Return [x, y] of the center of cell containing provided text 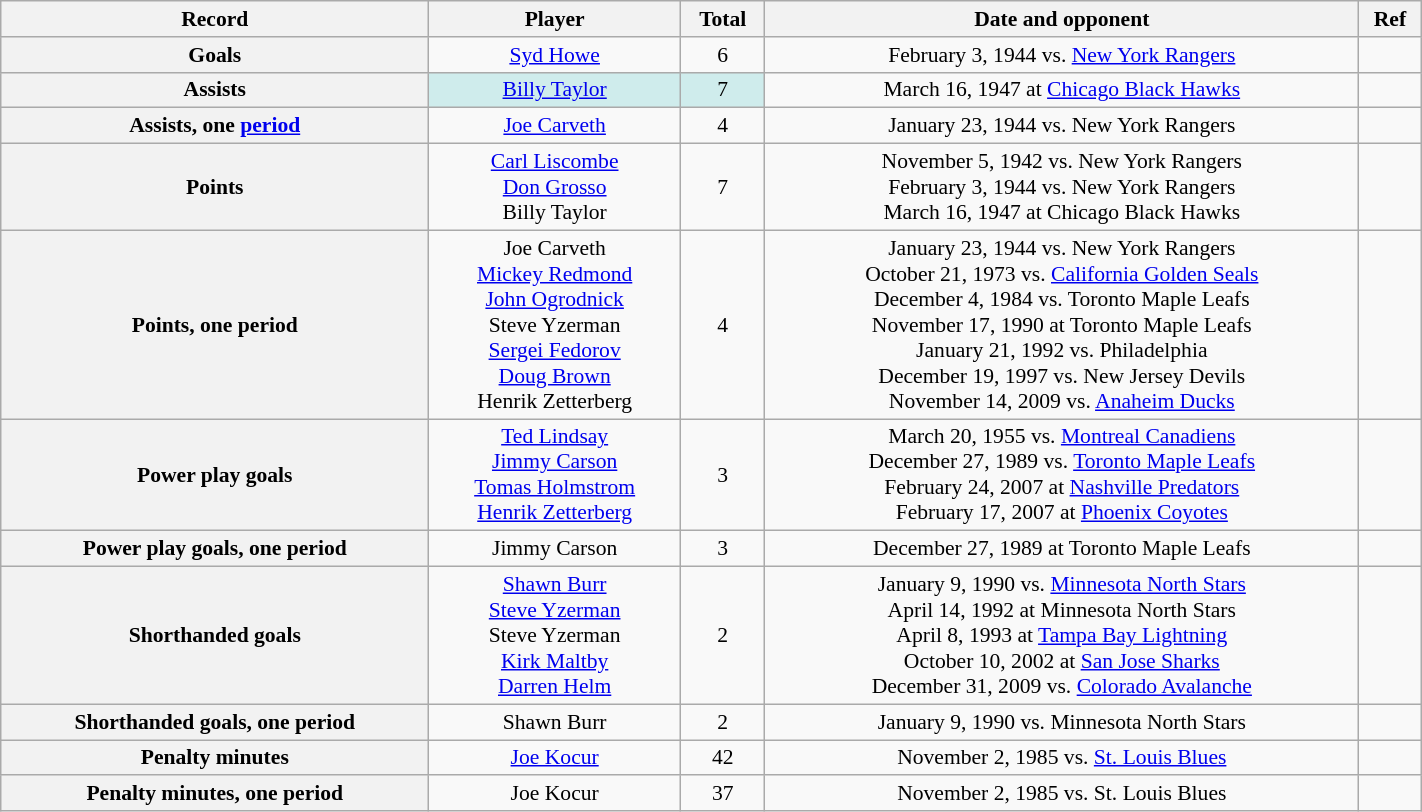
Power play goals [215, 475]
Ted LindsayJimmy CarsonTomas HolmstromHenrik Zetterberg [555, 475]
January 23, 1944 vs. New York Rangers [1062, 126]
Penalty minutes, one period [215, 794]
January 9, 1990 vs. Minnesota North Stars [1062, 722]
Total [723, 19]
Joe CarvethMickey RedmondJohn OgrodnickSteve YzermanSergei FedorovDoug BrownHenrik Zetterberg [555, 324]
Shorthanded goals [215, 636]
Jimmy Carson [555, 549]
Points, one period [215, 324]
Penalty minutes [215, 758]
Points [215, 188]
Carl LiscombeDon GrossoBilly Taylor [555, 188]
March 16, 1947 at Chicago Black Hawks [1062, 90]
Ref [1390, 19]
Shawn Burr [555, 722]
Billy Taylor [555, 90]
Assists [215, 90]
Shawn BurrSteve YzermanSteve YzermanKirk MaltbyDarren Helm [555, 636]
Syd Howe [555, 55]
Power play goals, one period [215, 549]
February 3, 1944 vs. New York Rangers [1062, 55]
6 [723, 55]
Goals [215, 55]
Record [215, 19]
37 [723, 794]
42 [723, 758]
Shorthanded goals, one period [215, 722]
Player [555, 19]
Assists, one period [215, 126]
November 5, 1942 vs. New York RangersFebruary 3, 1944 vs. New York Rangers March 16, 1947 at Chicago Black Hawks [1062, 188]
Date and opponent [1062, 19]
December 27, 1989 at Toronto Maple Leafs [1062, 549]
Joe Carveth [555, 126]
